For the text-containing cell, return its midpoint in [X, Y] coordinate format. 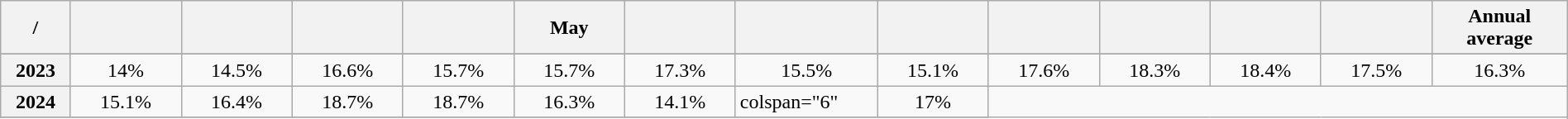
14% [126, 70]
Annual average [1499, 28]
14.1% [680, 102]
17.5% [1376, 70]
May [569, 28]
16.6% [347, 70]
18.3% [1154, 70]
colspan="6" [806, 102]
/ [36, 28]
16.4% [237, 102]
2024 [36, 102]
14.5% [237, 70]
2023 [36, 70]
17% [933, 102]
18.4% [1265, 70]
15.5% [806, 70]
17.6% [1044, 70]
17.3% [680, 70]
